Extract the (x, y) coordinate from the center of the cell holding the provided text.  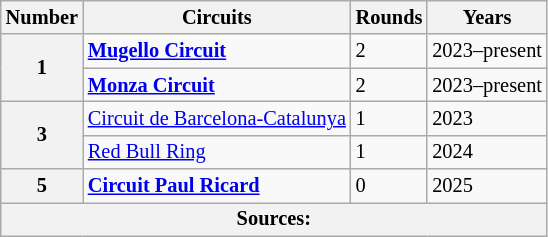
Circuits (217, 17)
Rounds (390, 17)
2025 (487, 186)
3 (42, 134)
Monza Circuit (217, 85)
5 (42, 186)
Red Bull Ring (217, 152)
Mugello Circuit (217, 51)
Circuit de Barcelona-Catalunya (217, 118)
Number (42, 17)
Circuit Paul Ricard (217, 186)
Years (487, 17)
Sources: (274, 219)
2024 (487, 152)
0 (390, 186)
2023 (487, 118)
